Locate the cell with the specified text and output its (X, Y) center coordinate. 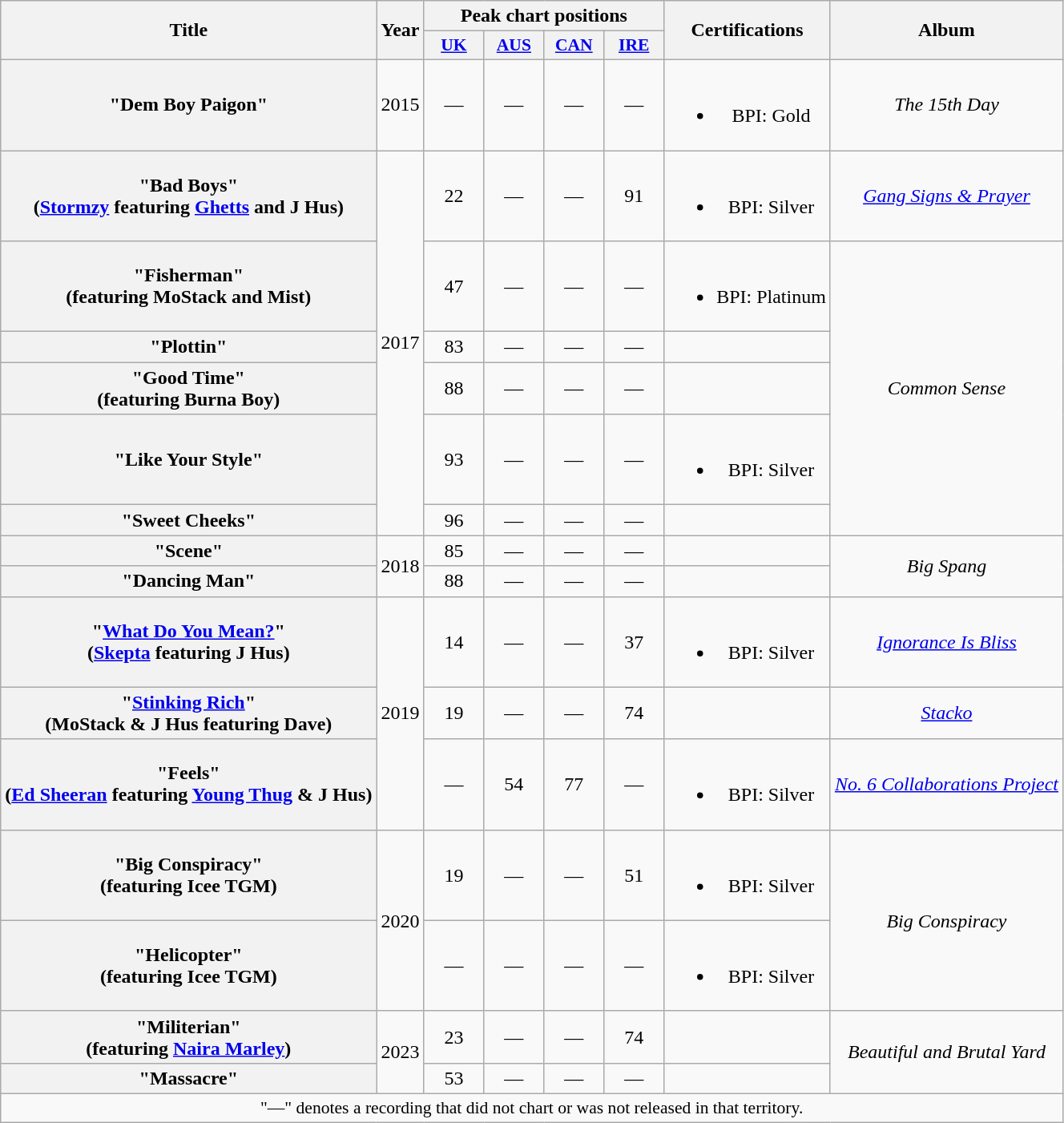
CAN (574, 46)
47 (453, 287)
54 (514, 784)
Gang Signs & Prayer (946, 196)
Peak chart positions (544, 16)
AUS (514, 46)
Certifications (748, 30)
The 15th Day (946, 104)
37 (635, 641)
83 (453, 347)
"Dem Boy Paigon" (189, 104)
2020 (401, 920)
"Militerian"(featuring Naira Marley) (189, 1037)
2019 (401, 713)
Big Conspiracy (946, 920)
UK (453, 46)
No. 6 Collaborations Project (946, 784)
"Fisherman"(featuring MoStack and Mist) (189, 287)
Year (401, 30)
"What Do You Mean?"(Skepta featuring J Hus) (189, 641)
Stacko (946, 713)
IRE (635, 46)
93 (453, 460)
2018 (401, 566)
"Dancing Man" (189, 581)
BPI: Gold (748, 104)
"Massacre" (189, 1078)
"Bad Boys"(Stormzy featuring Ghetts and J Hus) (189, 196)
53 (453, 1078)
BPI: Platinum (748, 287)
"—" denotes a recording that did not chart or was not released in that territory. (532, 1108)
Common Sense (946, 388)
"Stinking Rich"(MoStack & J Hus featuring Dave) (189, 713)
22 (453, 196)
"Like Your Style" (189, 460)
23 (453, 1037)
96 (453, 520)
Beautiful and Brutal Yard (946, 1052)
Ignorance Is Bliss (946, 641)
2017 (401, 343)
"Big Conspiracy"(featuring Icee TGM) (189, 875)
2015 (401, 104)
Title (189, 30)
Big Spang (946, 566)
"Good Time"(featuring Burna Boy) (189, 388)
"Scene" (189, 551)
2023 (401, 1052)
77 (574, 784)
14 (453, 641)
Album (946, 30)
51 (635, 875)
91 (635, 196)
85 (453, 551)
"Feels"(Ed Sheeran featuring Young Thug & J Hus) (189, 784)
"Plottin" (189, 347)
"Helicopter"(featuring Icee TGM) (189, 965)
"Sweet Cheeks" (189, 520)
